Find where the given text appears and provide that cell's center as (x, y) coordinate. 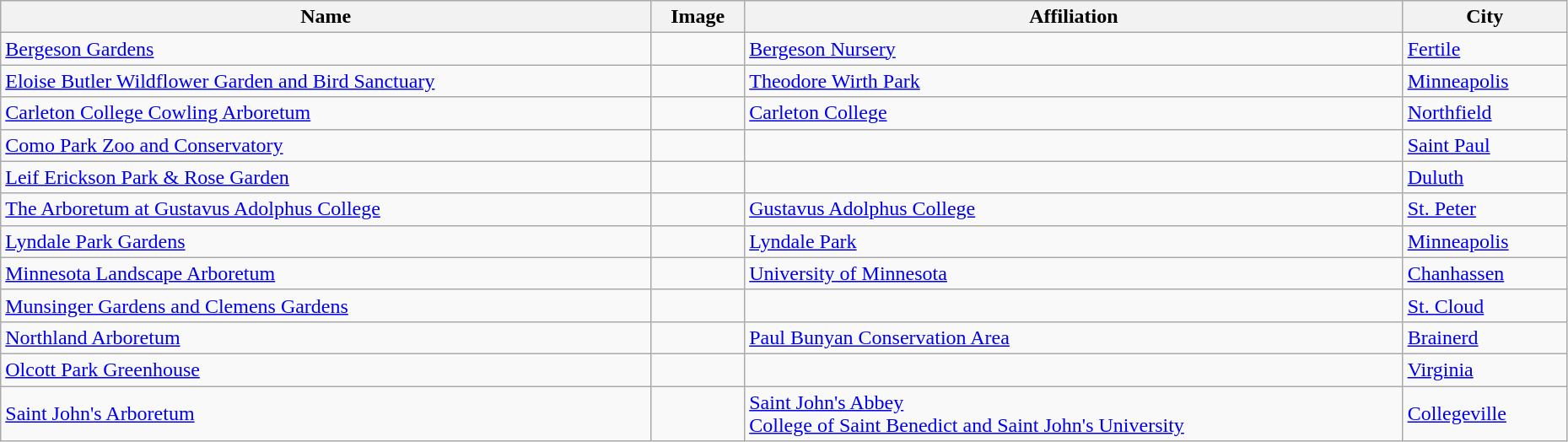
Gustavus Adolphus College (1074, 209)
Minnesota Landscape Arboretum (326, 273)
Bergeson Gardens (326, 49)
Carleton College Cowling Arboretum (326, 113)
Saint Paul (1484, 145)
The Arboretum at Gustavus Adolphus College (326, 209)
Name (326, 17)
Bergeson Nursery (1074, 49)
City (1484, 17)
Image (698, 17)
Northfield (1484, 113)
Chanhassen (1484, 273)
Lyndale Park (1074, 241)
St. Peter (1484, 209)
Duluth (1484, 177)
Saint John's Arboretum (326, 413)
Brainerd (1484, 337)
Collegeville (1484, 413)
Virginia (1484, 369)
Como Park Zoo and Conservatory (326, 145)
Fertile (1484, 49)
Theodore Wirth Park (1074, 81)
Carleton College (1074, 113)
University of Minnesota (1074, 273)
Eloise Butler Wildflower Garden and Bird Sanctuary (326, 81)
Saint John's AbbeyCollege of Saint Benedict and Saint John's University (1074, 413)
St. Cloud (1484, 305)
Olcott Park Greenhouse (326, 369)
Lyndale Park Gardens (326, 241)
Affiliation (1074, 17)
Leif Erickson Park & Rose Garden (326, 177)
Northland Arboretum (326, 337)
Munsinger Gardens and Clemens Gardens (326, 305)
Paul Bunyan Conservation Area (1074, 337)
